Capture the cell that displays the provided text and extract its (X, Y) central coordinate. 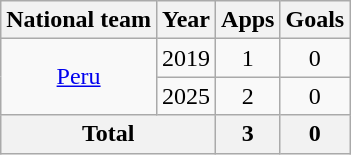
National team (79, 20)
Peru (79, 77)
3 (248, 134)
2025 (186, 96)
Apps (248, 20)
2019 (186, 58)
Goals (315, 20)
2 (248, 96)
1 (248, 58)
Total (108, 134)
Year (186, 20)
